Provide the (x, y) coordinate of the cell's center where the given text is located.  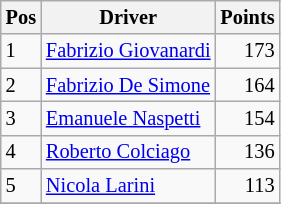
Emanuele Naspetti (128, 118)
154 (247, 118)
Fabrizio De Simone (128, 85)
164 (247, 85)
Driver (128, 17)
113 (247, 186)
Nicola Larini (128, 186)
Pos (21, 17)
1 (21, 51)
5 (21, 186)
136 (247, 152)
4 (21, 152)
Fabrizio Giovanardi (128, 51)
3 (21, 118)
173 (247, 51)
Points (247, 17)
2 (21, 85)
Roberto Colciago (128, 152)
